Return [X, Y] of the center of cell containing provided text 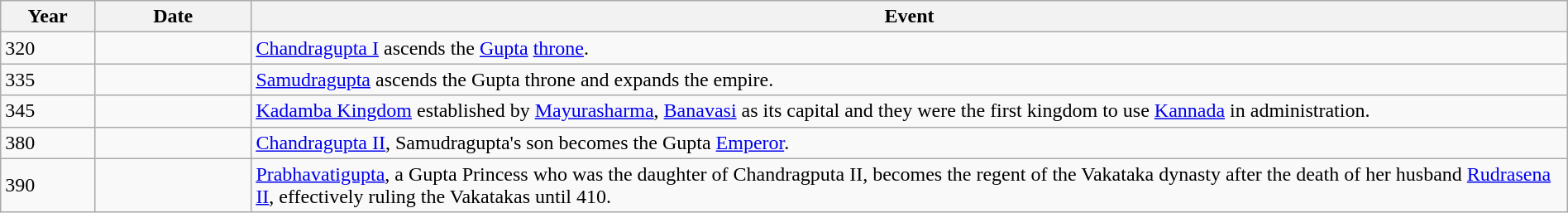
Chandragupta I ascends the Gupta throne. [910, 48]
390 [48, 186]
Event [910, 17]
Samudragupta ascends the Gupta throne and expands the empire. [910, 80]
Date [172, 17]
345 [48, 111]
320 [48, 48]
Kadamba Kingdom established by Mayurasharma, Banavasi as its capital and they were the first kingdom to use Kannada in administration. [910, 111]
Chandragupta II, Samudragupta's son becomes the Gupta Emperor. [910, 143]
335 [48, 80]
380 [48, 143]
Year [48, 17]
